Determine the [X, Y] coordinate at the center of the cell enclosing the given text.  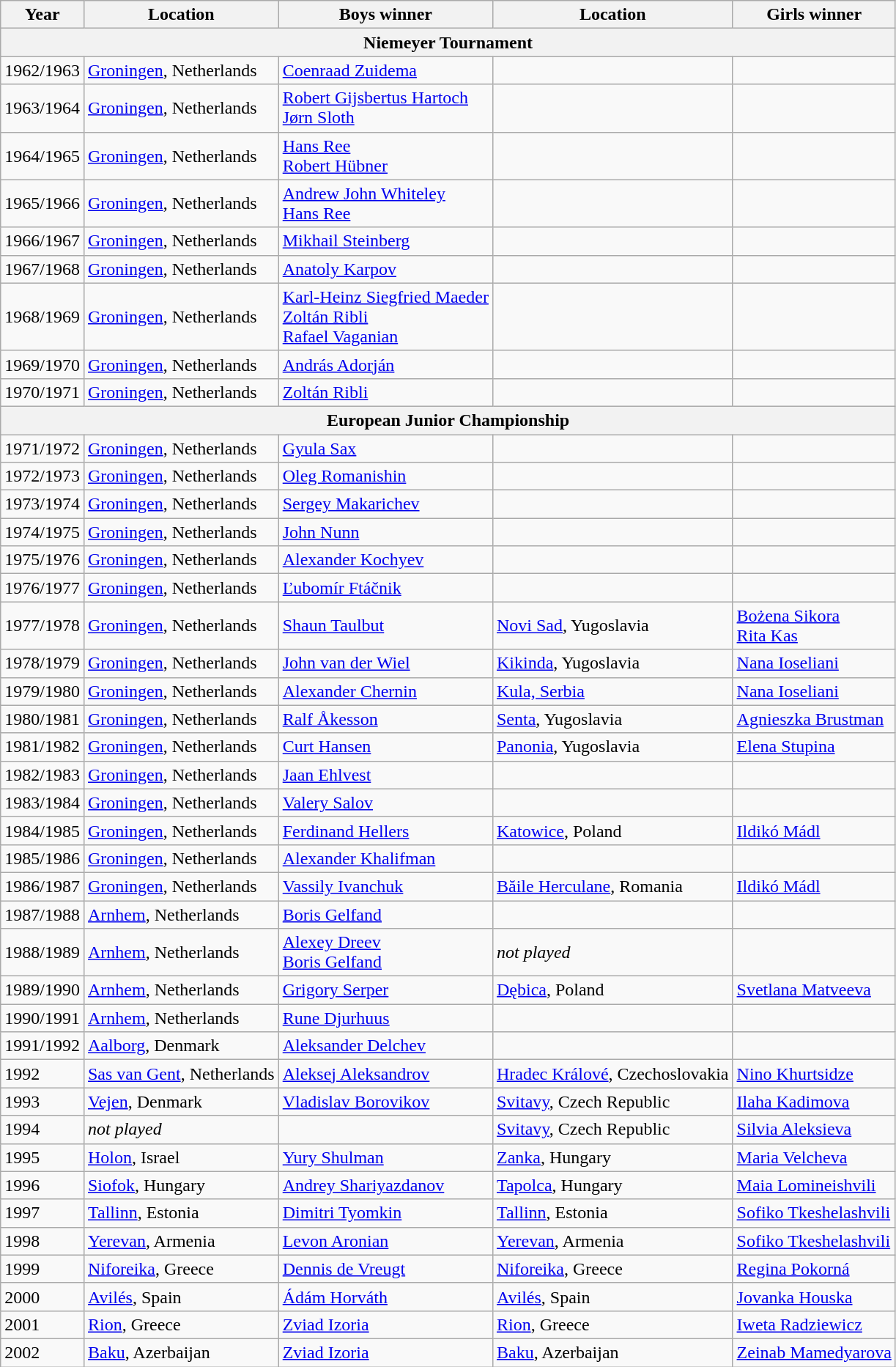
1988/1989 [42, 953]
Dennis de Vreugt [385, 1269]
Hans Ree Robert Hübner [385, 155]
Nino Khurtsidze [814, 1074]
Andrey Shariyazdanov [385, 1185]
Oleg Romanishin [385, 476]
Aalborg, Denmark [181, 1046]
Boys winner [385, 15]
1981/1982 [42, 747]
Mikhail Steinberg [385, 241]
1999 [42, 1269]
Dimitri Tyomkin [385, 1213]
Iweta Radziewicz [814, 1324]
1973/1974 [42, 504]
Niemeyer Tournament [448, 43]
1964/1965 [42, 155]
John Nunn [385, 532]
Hradec Králové, Czechoslovakia [612, 1074]
Silvia Aleksieva [814, 1130]
Svetlana Matveeva [814, 990]
1962/1963 [42, 70]
1985/1986 [42, 858]
Anatoly Karpov [385, 269]
John van der Wiel [385, 663]
Vejen, Denmark [181, 1102]
1983/1984 [42, 803]
Coenraad Zuidema [385, 70]
Zoltán Ribli [385, 392]
1986/1987 [42, 886]
Elena Stupina [814, 747]
Zeinab Mamedyarova [814, 1352]
1978/1979 [42, 663]
1997 [42, 1213]
1969/1970 [42, 364]
Gyula Sax [385, 448]
Sas van Gent, Netherlands [181, 1074]
Levon Aronian [385, 1241]
Regina Pokorná [814, 1269]
Ádám Horváth [385, 1297]
Sergey Makarichev [385, 504]
1976/1977 [42, 588]
Holon, Israel [181, 1157]
Alexander Khalifman [385, 858]
Katowice, Poland [612, 830]
1970/1971 [42, 392]
1977/1978 [42, 626]
Siofok, Hungary [181, 1185]
1993 [42, 1102]
Aleksej Aleksandrov [385, 1074]
European Junior Championship [448, 420]
Ralf Åkesson [385, 719]
Ľubomír Ftáčnik [385, 588]
1965/1966 [42, 204]
1974/1975 [42, 532]
Year [42, 15]
1968/1969 [42, 317]
1980/1981 [42, 719]
Girls winner [814, 15]
1963/1964 [42, 108]
1979/1980 [42, 691]
Jovanka Houska [814, 1297]
Vladislav Borovikov [385, 1102]
1990/1991 [42, 1018]
Boris Gelfand [385, 914]
Băile Herculane, Romania [612, 886]
Grigory Serper [385, 990]
Kikinda, Yugoslavia [612, 663]
1991/1992 [42, 1046]
1994 [42, 1130]
2001 [42, 1324]
1987/1988 [42, 914]
Zanka, Hungary [612, 1157]
Ferdinand Hellers [385, 830]
1992 [42, 1074]
Valery Salov [385, 803]
Alexander Kochyev [385, 560]
1966/1967 [42, 241]
Maria Velcheva [814, 1157]
Curt Hansen [385, 747]
Andrew John Whiteley Hans Ree [385, 204]
1984/1985 [42, 830]
1989/1990 [42, 990]
Bożena Sikora Rita Kas [814, 626]
Rune Djurhuus [385, 1018]
Robert Gijsbertus Hartoch Jørn Sloth [385, 108]
Senta, Yugoslavia [612, 719]
1996 [42, 1185]
Vassily Ivanchuk [385, 886]
Shaun Taulbut [385, 626]
1972/1973 [42, 476]
Agnieszka Brustman [814, 719]
1967/1968 [42, 269]
Dębica, Poland [612, 990]
1982/1983 [42, 775]
Aleksander Delchev [385, 1046]
Kula, Serbia [612, 691]
Karl-Heinz Siegfried Maeder Zoltán Ribli Rafael Vaganian [385, 317]
Alexey Dreev Boris Gelfand [385, 953]
Yury Shulman [385, 1157]
Alexander Chernin [385, 691]
Jaan Ehlvest [385, 775]
1975/1976 [42, 560]
2002 [42, 1352]
Maia Lomineishvili [814, 1185]
Tapolca, Hungary [612, 1185]
1998 [42, 1241]
András Adorján [385, 364]
Novi Sad, Yugoslavia [612, 626]
1995 [42, 1157]
1971/1972 [42, 448]
2000 [42, 1297]
Panonia, Yugoslavia [612, 747]
Ilaha Kadimova [814, 1102]
